Detect which cell encompasses the target text, then output its [x, y] center coordinate. 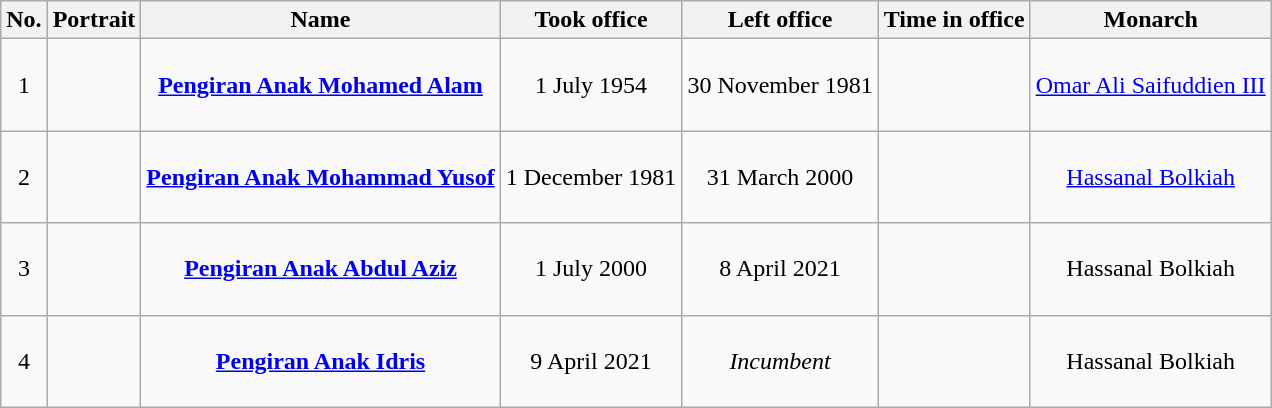
31 March 2000 [780, 177]
Portrait [94, 20]
Pengiran Anak Idris [320, 361]
Name [320, 20]
30 November 1981 [780, 85]
Pengiran Anak Mohamed Alam [320, 85]
Took office [591, 20]
1 [24, 85]
Pengiran Anak Abdul Aziz [320, 269]
Monarch [1150, 20]
Left office [780, 20]
Incumbent [780, 361]
1 December 1981 [591, 177]
2 [24, 177]
1 July 1954 [591, 85]
Pengiran Anak Mohammad Yusof [320, 177]
Time in office [954, 20]
9 April 2021 [591, 361]
8 April 2021 [780, 269]
3 [24, 269]
Omar Ali Saifuddien III [1150, 85]
No. [24, 20]
1 July 2000 [591, 269]
4 [24, 361]
